From the cell containing the given text, extract its center point as [x, y] coordinate. 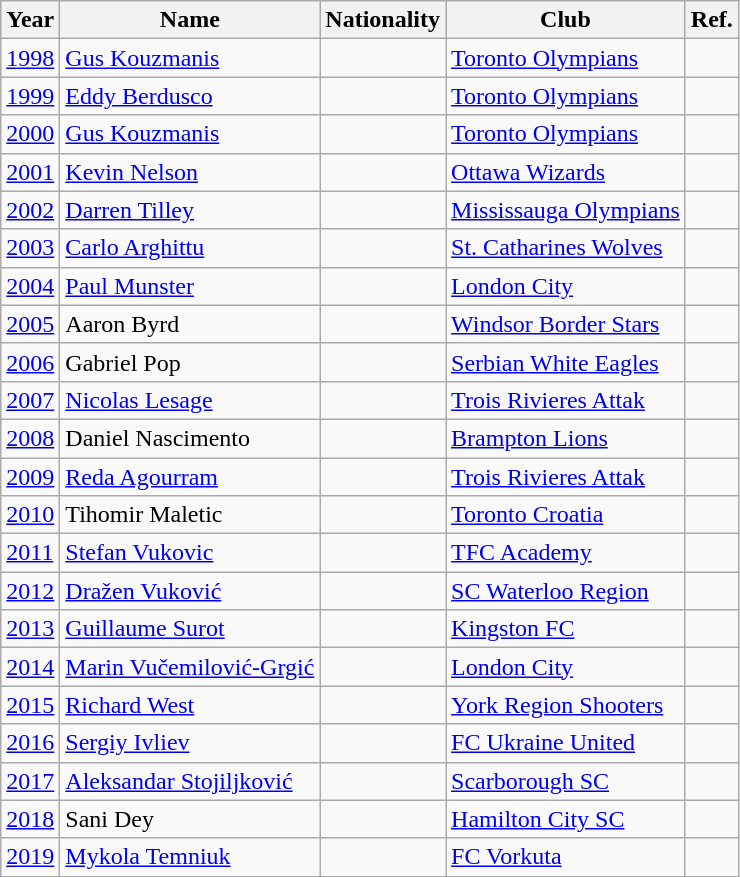
Dražen Vuković [190, 591]
Brampton Lions [566, 438]
2014 [30, 667]
2016 [30, 743]
TFC Academy [566, 553]
Marin Vučemilović-Grgić [190, 667]
2010 [30, 515]
2002 [30, 210]
2006 [30, 362]
2015 [30, 705]
1998 [30, 58]
Hamilton City SC [566, 819]
2017 [30, 781]
Paul Munster [190, 286]
Darren Tilley [190, 210]
Mississauga Olympians [566, 210]
2000 [30, 134]
St. Catharines Wolves [566, 248]
Stefan Vukovic [190, 553]
2008 [30, 438]
Club [566, 20]
Aleksandar Stojiljković [190, 781]
Daniel Nascimento [190, 438]
Windsor Border Stars [566, 324]
Sani Dey [190, 819]
2012 [30, 591]
Serbian White Eagles [566, 362]
Mykola Temniuk [190, 857]
2003 [30, 248]
Ottawa Wizards [566, 172]
Reda Agourram [190, 477]
2004 [30, 286]
2013 [30, 629]
2009 [30, 477]
Sergiy Ivliev [190, 743]
York Region Shooters [566, 705]
FC Vorkuta [566, 857]
Toronto Croatia [566, 515]
Aaron Byrd [190, 324]
Carlo Arghittu [190, 248]
Ref. [712, 20]
Kingston FC [566, 629]
SC Waterloo Region [566, 591]
2001 [30, 172]
Guillaume Surot [190, 629]
2007 [30, 400]
Tihomir Maletic [190, 515]
Name [190, 20]
Scarborough SC [566, 781]
Nationality [383, 20]
2011 [30, 553]
Richard West [190, 705]
2019 [30, 857]
2018 [30, 819]
FC Ukraine United [566, 743]
Kevin Nelson [190, 172]
Year [30, 20]
1999 [30, 96]
Eddy Berdusco [190, 96]
2005 [30, 324]
Gabriel Pop [190, 362]
Nicolas Lesage [190, 400]
